For the text-containing cell, return its midpoint in [X, Y] coordinate format. 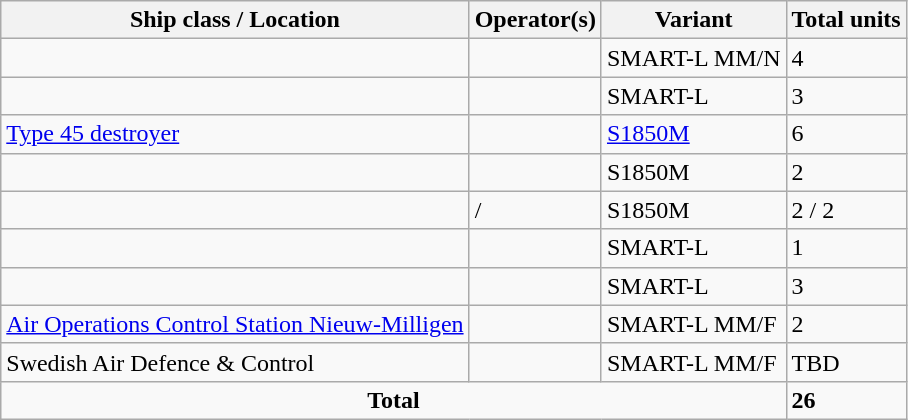
Variant [694, 20]
/ [535, 210]
26 [846, 400]
Operator(s) [535, 20]
TBD [846, 362]
Type 45 destroyer [235, 134]
Air Operations Control Station Nieuw-Milligen [235, 324]
Total units [846, 20]
2 / 2 [846, 210]
Ship class / Location [235, 20]
SMART-L MM/N [694, 58]
Swedish Air Defence & Control [235, 362]
4 [846, 58]
Total [394, 400]
1 [846, 248]
6 [846, 134]
